Capture the cell that displays the provided text and extract its (X, Y) central coordinate. 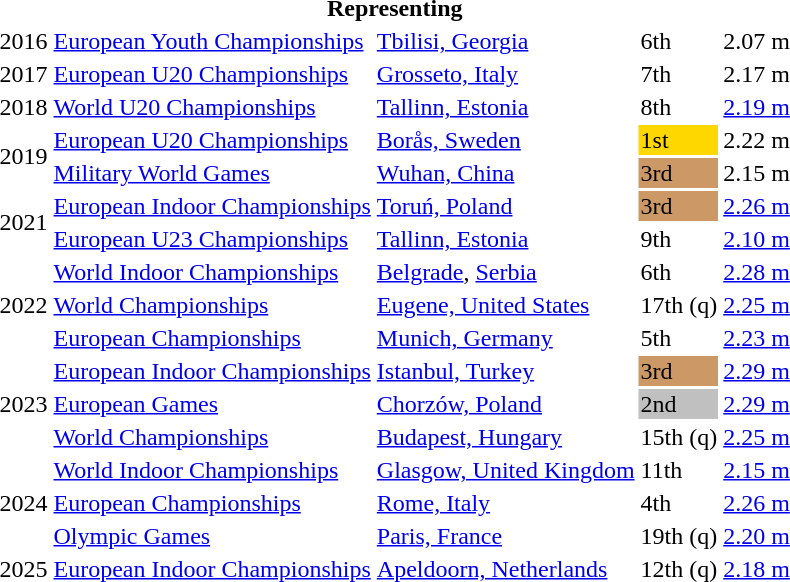
Munich, Germany (506, 338)
Istanbul, Turkey (506, 371)
European Games (212, 404)
8th (679, 107)
2nd (679, 404)
Olympic Games (212, 536)
Tbilisi, Georgia (506, 41)
Military World Games (212, 173)
Chorzów, Poland (506, 404)
Budapest, Hungary (506, 437)
11th (679, 470)
19th (q) (679, 536)
1st (679, 140)
European Youth Championships (212, 41)
Wuhan, China (506, 173)
5th (679, 338)
European U23 Championships (212, 239)
Toruń, Poland (506, 206)
Rome, Italy (506, 503)
Paris, France (506, 536)
Grosseto, Italy (506, 74)
Borås, Sweden (506, 140)
15th (q) (679, 437)
Glasgow, United Kingdom (506, 470)
Belgrade, Serbia (506, 272)
9th (679, 239)
17th (q) (679, 305)
4th (679, 503)
World U20 Championships (212, 107)
Eugene, United States (506, 305)
7th (679, 74)
